Locate the cell with the specified text and output its [x, y] center coordinate. 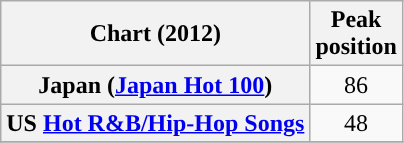
48 [356, 123]
Peakposition [356, 34]
US Hot R&B/Hip-Hop Songs [156, 123]
Chart (2012) [156, 34]
Japan (Japan Hot 100) [156, 85]
86 [356, 85]
